Capture the cell that displays the provided text and extract its [x, y] central coordinate. 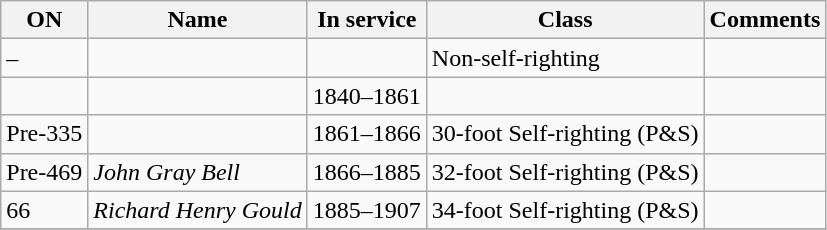
In service [366, 20]
Richard Henry Gould [198, 210]
32-foot Self-righting (P&S) [565, 172]
Class [565, 20]
66 [44, 210]
34-foot Self-righting (P&S) [565, 210]
Pre-469 [44, 172]
1840–1861 [366, 96]
1861–1866 [366, 134]
1866–1885 [366, 172]
– [44, 58]
1885–1907 [366, 210]
Non-self-righting [565, 58]
30-foot Self-righting (P&S) [565, 134]
Comments [765, 20]
Name [198, 20]
Pre-335 [44, 134]
John Gray Bell [198, 172]
ON [44, 20]
